Capture the cell that displays the provided text and extract its (x, y) central coordinate. 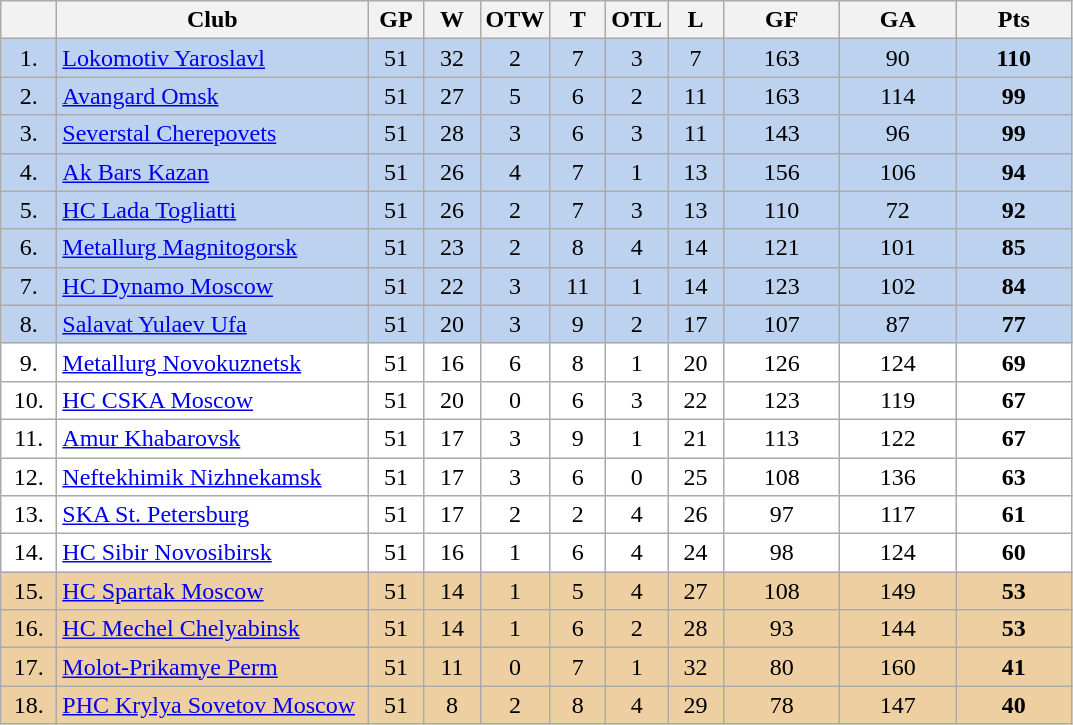
113 (782, 438)
HC Sibir Novosibirsk (212, 553)
5. (29, 210)
8. (29, 324)
72 (898, 210)
3. (29, 134)
Salavat Yulaev Ufa (212, 324)
HC CSKA Moscow (212, 400)
10. (29, 400)
106 (898, 172)
18. (29, 705)
160 (898, 667)
63 (1014, 477)
143 (782, 134)
102 (898, 286)
Pts (1014, 20)
149 (898, 591)
17. (29, 667)
156 (782, 172)
Amur Khabarovsk (212, 438)
40 (1014, 705)
Lokomotiv Yaroslavl (212, 58)
16. (29, 629)
SKA St. Petersburg (212, 515)
9. (29, 362)
Ak Bars Kazan (212, 172)
24 (696, 553)
121 (782, 248)
97 (782, 515)
69 (1014, 362)
94 (1014, 172)
12. (29, 477)
HC Mechel Chelyabinsk (212, 629)
13. (29, 515)
41 (1014, 667)
122 (898, 438)
14. (29, 553)
HC Spartak Moscow (212, 591)
11. (29, 438)
Severstal Cherepovets (212, 134)
107 (782, 324)
80 (782, 667)
29 (696, 705)
7. (29, 286)
126 (782, 362)
147 (898, 705)
114 (898, 96)
Metallurg Magnitogorsk (212, 248)
OTL (637, 20)
85 (1014, 248)
61 (1014, 515)
6. (29, 248)
117 (898, 515)
98 (782, 553)
2. (29, 96)
21 (696, 438)
L (696, 20)
HC Dynamo Moscow (212, 286)
93 (782, 629)
15. (29, 591)
4. (29, 172)
119 (898, 400)
GP (396, 20)
92 (1014, 210)
101 (898, 248)
87 (898, 324)
96 (898, 134)
25 (696, 477)
Club (212, 20)
144 (898, 629)
Neftekhimik Nizhnekamsk (212, 477)
Molot-Prikamye Perm (212, 667)
OTW (515, 20)
Avangard Omsk (212, 96)
136 (898, 477)
77 (1014, 324)
PHC Krylya Sovetov Moscow (212, 705)
23 (452, 248)
GF (782, 20)
90 (898, 58)
HC Lada Togliatti (212, 210)
60 (1014, 553)
78 (782, 705)
T (578, 20)
84 (1014, 286)
Metallurg Novokuznetsk (212, 362)
GA (898, 20)
1. (29, 58)
W (452, 20)
